Scan for the cell matching the given text and deliver its (x, y) coordinate at center. 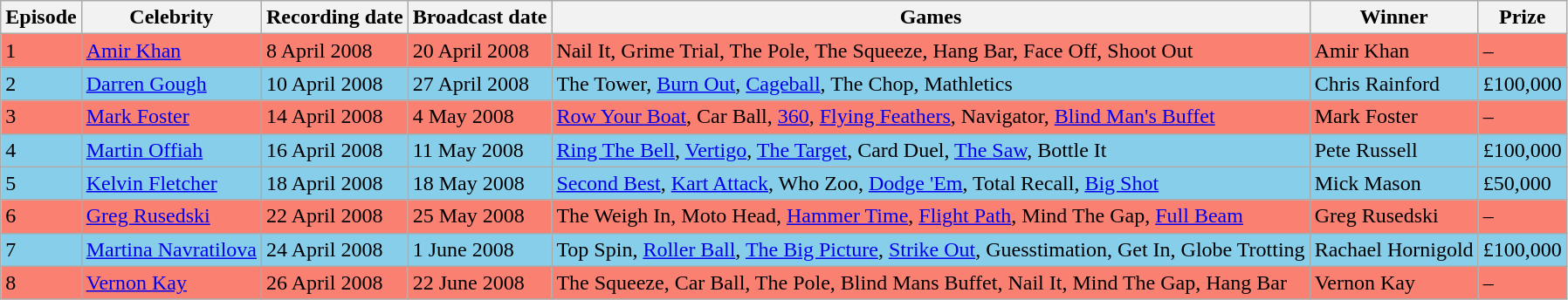
Prize (1523, 17)
Ring The Bell, Vertigo, The Target, Card Duel, The Saw, Bottle It (931, 150)
Broadcast date (480, 17)
25 May 2008 (480, 216)
18 April 2008 (335, 183)
Episode (41, 17)
4 (41, 150)
20 April 2008 (480, 51)
Winner (1393, 17)
8 (41, 283)
Nail It, Grime Trial, The Pole, The Squeeze, Hang Bar, Face Off, Shoot Out (931, 51)
1 (41, 51)
Top Spin, Roller Ball, The Big Picture, Strike Out, Guesstimation, Get In, Globe Trotting (931, 249)
5 (41, 183)
£50,000 (1523, 183)
24 April 2008 (335, 249)
2 (41, 84)
Recording date (335, 17)
18 May 2008 (480, 183)
Martin Offiah (171, 150)
Games (931, 17)
Row Your Boat, Car Ball, 360, Flying Feathers, Navigator, Blind Man's Buffet (931, 117)
Chris Rainford (1393, 84)
1 June 2008 (480, 249)
The Squeeze, Car Ball, The Pole, Blind Mans Buffet, Nail It, Mind The Gap, Hang Bar (931, 283)
22 June 2008 (480, 283)
Martina Navratilova (171, 249)
Kelvin Fletcher (171, 183)
11 May 2008 (480, 150)
7 (41, 249)
Darren Gough (171, 84)
6 (41, 216)
The Tower, Burn Out, Cageball, The Chop, Mathletics (931, 84)
3 (41, 117)
Pete Russell (1393, 150)
8 April 2008 (335, 51)
Celebrity (171, 17)
26 April 2008 (335, 283)
16 April 2008 (335, 150)
4 May 2008 (480, 117)
The Weigh In, Moto Head, Hammer Time, Flight Path, Mind The Gap, Full Beam (931, 216)
Second Best, Kart Attack, Who Zoo, Dodge 'Em, Total Recall, Big Shot (931, 183)
Mick Mason (1393, 183)
14 April 2008 (335, 117)
27 April 2008 (480, 84)
Rachael Hornigold (1393, 249)
22 April 2008 (335, 216)
10 April 2008 (335, 84)
